Determine the (x, y) coordinate at the center of the cell enclosing the given text.  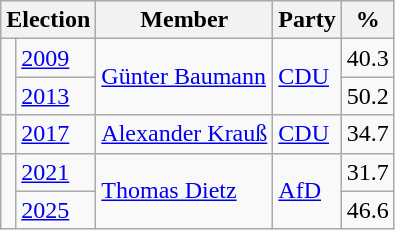
% (368, 20)
50.2 (368, 96)
2021 (56, 172)
2025 (56, 210)
2013 (56, 96)
Election (48, 20)
46.6 (368, 210)
40.3 (368, 58)
AfD (307, 191)
Günter Baumann (184, 77)
Party (307, 20)
34.7 (368, 134)
Thomas Dietz (184, 191)
Member (184, 20)
2017 (56, 134)
31.7 (368, 172)
2009 (56, 58)
Alexander Krauß (184, 134)
